Locate the cell with the specified text and output its [x, y] center coordinate. 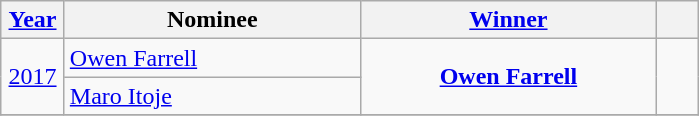
Maro Itoje [212, 96]
Year [33, 20]
2017 [33, 77]
Winner [508, 20]
Nominee [212, 20]
